Detect which cell encompasses the target text, then output its [x, y] center coordinate. 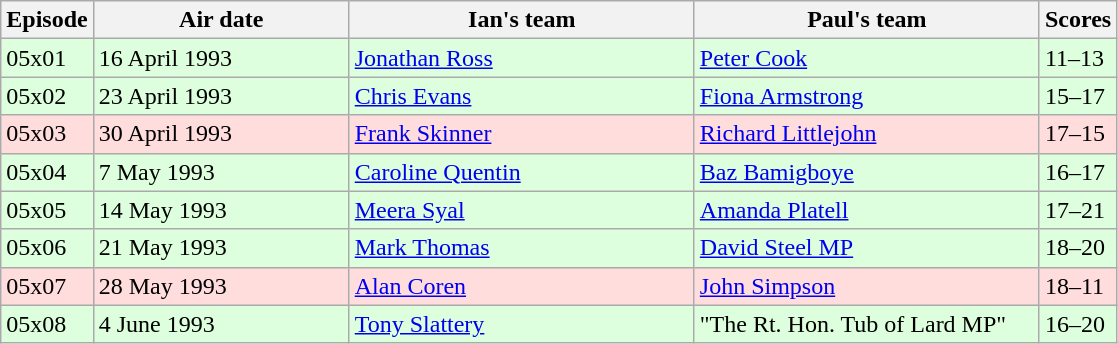
Amanda Platell [866, 210]
Caroline Quentin [522, 172]
05x06 [47, 248]
David Steel MP [866, 248]
18–11 [1078, 286]
Scores [1078, 20]
05x07 [47, 286]
15–17 [1078, 96]
23 April 1993 [221, 96]
Tony Slattery [522, 324]
17–21 [1078, 210]
4 June 1993 [221, 324]
Frank Skinner [522, 134]
"The Rt. Hon. Tub of Lard MP" [866, 324]
30 April 1993 [221, 134]
John Simpson [866, 286]
Fiona Armstrong [866, 96]
Richard Littlejohn [866, 134]
Mark Thomas [522, 248]
16 April 1993 [221, 58]
05x01 [47, 58]
Alan Coren [522, 286]
28 May 1993 [221, 286]
Jonathan Ross [522, 58]
18–20 [1078, 248]
Paul's team [866, 20]
Ian's team [522, 20]
11–13 [1078, 58]
05x02 [47, 96]
05x04 [47, 172]
16–20 [1078, 324]
Baz Bamigboye [866, 172]
14 May 1993 [221, 210]
Peter Cook [866, 58]
17–15 [1078, 134]
Meera Syal [522, 210]
05x08 [47, 324]
05x03 [47, 134]
Episode [47, 20]
Chris Evans [522, 96]
7 May 1993 [221, 172]
16–17 [1078, 172]
21 May 1993 [221, 248]
Air date [221, 20]
05x05 [47, 210]
